Scan for the cell matching the given text and deliver its [x, y] coordinate at center. 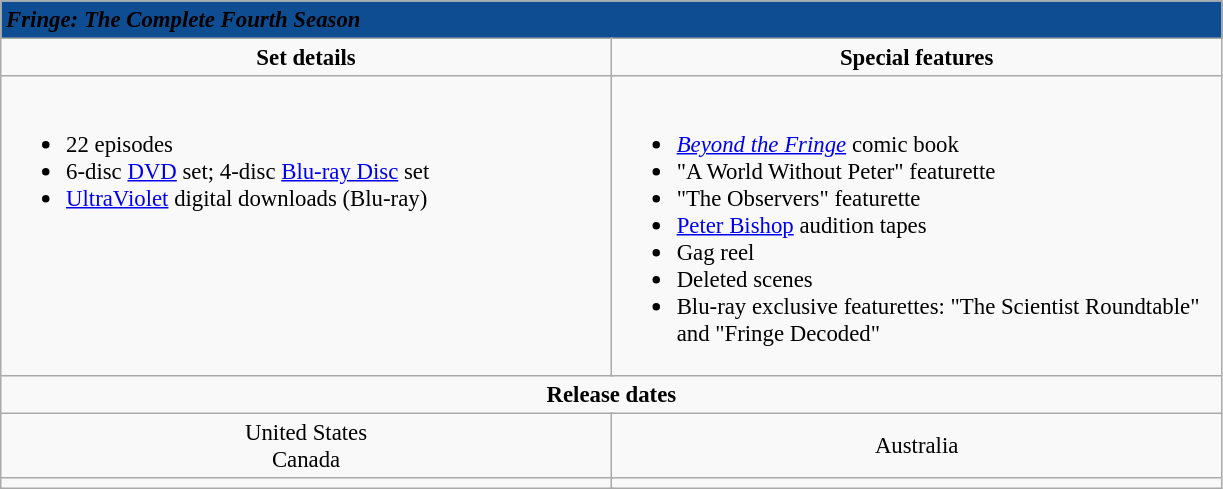
22 episodes6-disc DVD set; 4-disc Blu-ray Disc setUltraViolet digital downloads (Blu-ray) [306, 226]
Special features [916, 58]
Australia [916, 446]
United StatesCanada [306, 446]
Release dates [612, 394]
Set details [306, 58]
Fringe: The Complete Fourth Season [612, 20]
